Return (X, Y) of the center of cell containing provided text 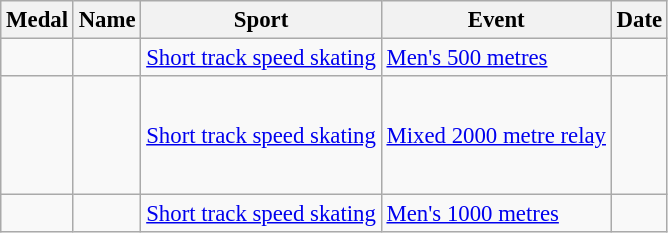
Event (496, 20)
Mixed 2000 metre relay (496, 136)
Date (639, 20)
Men's 1000 metres (496, 214)
Name (107, 20)
Sport (261, 20)
Medal (38, 20)
Men's 500 metres (496, 58)
